For the text-containing cell, return its midpoint in (X, Y) coordinate format. 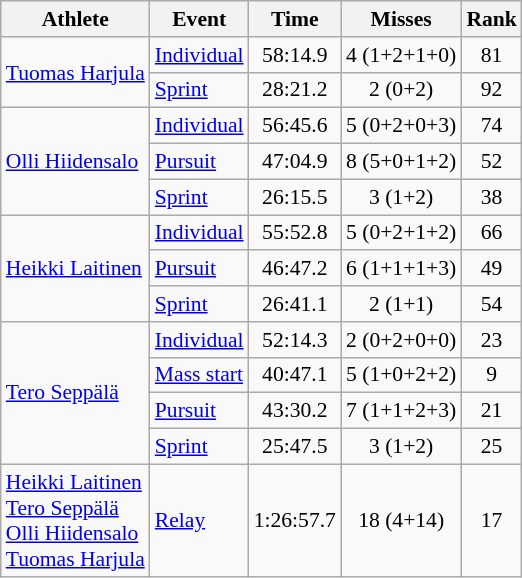
81 (492, 55)
2 (1+1) (401, 304)
66 (492, 233)
23 (492, 340)
Time (295, 19)
21 (492, 411)
46:47.2 (295, 269)
Athlete (76, 19)
40:47.1 (295, 375)
52:14.3 (295, 340)
Misses (401, 19)
6 (1+1+1+3) (401, 269)
55:52.8 (295, 233)
52 (492, 162)
5 (1+0+2+2) (401, 375)
38 (492, 197)
Mass start (200, 375)
47:04.9 (295, 162)
58:14.9 (295, 55)
Relay (200, 520)
26:41.1 (295, 304)
49 (492, 269)
26:15.5 (295, 197)
2 (0+2) (401, 90)
Tero Seppälä (76, 393)
74 (492, 126)
8 (5+0+1+2) (401, 162)
17 (492, 520)
Heikki LaitinenTero SeppäläOlli HiidensaloTuomas Harjula (76, 520)
54 (492, 304)
43:30.2 (295, 411)
1:26:57.7 (295, 520)
5 (0+2+0+3) (401, 126)
Tuomas Harjula (76, 72)
9 (492, 375)
2 (0+2+0+0) (401, 340)
4 (1+2+1+0) (401, 55)
18 (4+14) (401, 520)
28:21.2 (295, 90)
Event (200, 19)
7 (1+1+2+3) (401, 411)
Heikki Laitinen (76, 268)
92 (492, 90)
25 (492, 447)
Olli Hiidensalo (76, 162)
25:47.5 (295, 447)
Rank (492, 19)
5 (0+2+1+2) (401, 233)
56:45.6 (295, 126)
